For the text-containing cell, return its midpoint in [X, Y] coordinate format. 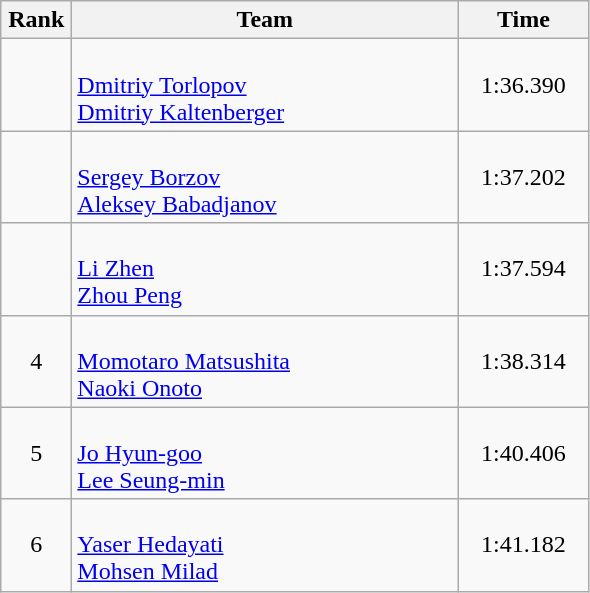
Sergey BorzovAleksey Babadjanov [265, 177]
1:40.406 [524, 453]
5 [36, 453]
1:37.594 [524, 269]
1:36.390 [524, 85]
Momotaro MatsushitaNaoki Onoto [265, 361]
Team [265, 20]
1:41.182 [524, 545]
1:37.202 [524, 177]
6 [36, 545]
Li ZhenZhou Peng [265, 269]
Rank [36, 20]
4 [36, 361]
Jo Hyun-gooLee Seung-min [265, 453]
Dmitriy TorlopovDmitriy Kaltenberger [265, 85]
Yaser HedayatiMohsen Milad [265, 545]
1:38.314 [524, 361]
Time [524, 20]
